Provide the [x, y] coordinate of the cell's center where the given text is located.  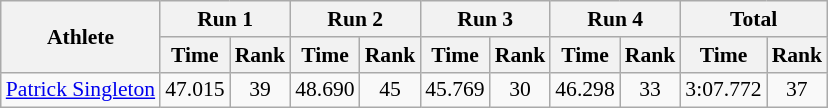
47.015 [194, 90]
3:07.772 [723, 90]
Run 2 [355, 19]
39 [260, 90]
30 [520, 90]
45.769 [454, 90]
Total [754, 19]
37 [798, 90]
Run 3 [485, 19]
45 [390, 90]
Run 1 [225, 19]
33 [650, 90]
Athlete [80, 36]
Patrick Singleton [80, 90]
Run 4 [615, 19]
46.298 [584, 90]
48.690 [324, 90]
